Pinpoint the cell where the given text exists, returning its [x, y] midpoint coordinate. 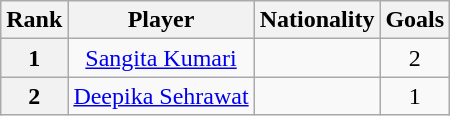
Goals [415, 20]
Player [161, 20]
Nationality [317, 20]
Sangita Kumari [161, 58]
Deepika Sehrawat [161, 96]
Rank [34, 20]
